Extract the (x, y) coordinate from the center of the cell holding the provided text.  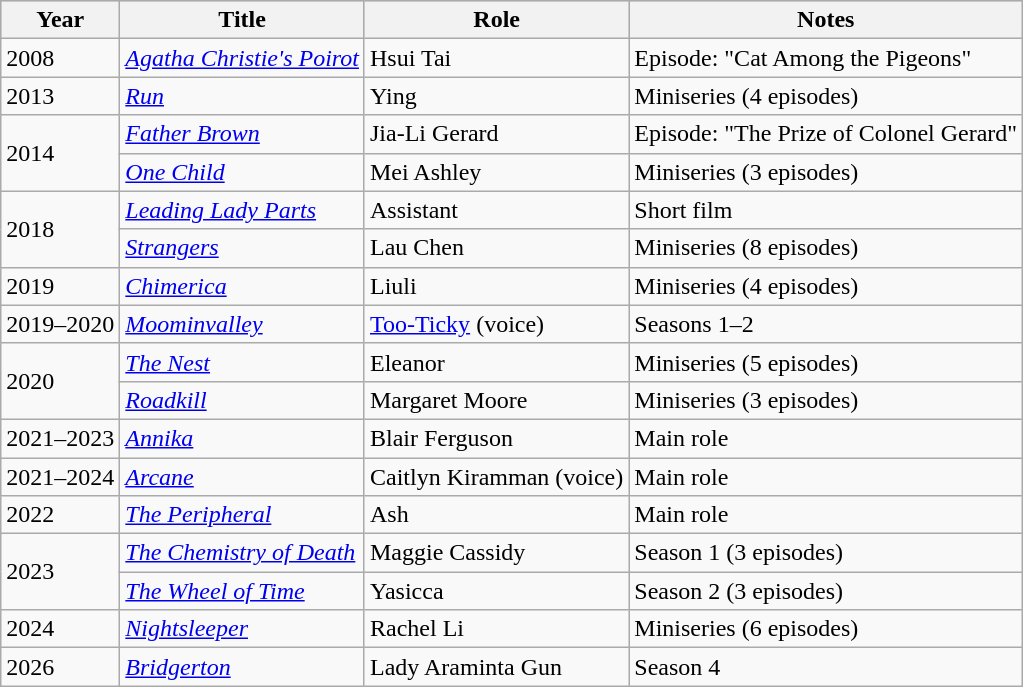
2026 (60, 667)
Assistant (496, 210)
Ash (496, 515)
Year (60, 20)
Leading Lady Parts (242, 210)
Blair Ferguson (496, 438)
2020 (60, 381)
Episode: "The Prize of Colonel Gerard" (826, 134)
Nightsleeper (242, 629)
Agatha Christie's Poirot (242, 58)
One Child (242, 172)
The Peripheral (242, 515)
2021–2024 (60, 477)
Arcane (242, 477)
2008 (60, 58)
Too-Ticky (voice) (496, 324)
Season 2 (3 episodes) (826, 591)
2024 (60, 629)
Roadkill (242, 400)
Rachel Li (496, 629)
2023 (60, 572)
2019 (60, 286)
Margaret Moore (496, 400)
Bridgerton (242, 667)
Hsui Tai (496, 58)
Annika (242, 438)
Short film (826, 210)
Strangers (242, 248)
2014 (60, 153)
Episode: "Cat Among the Pigeons" (826, 58)
The Wheel of Time (242, 591)
Liuli (496, 286)
Miniseries (8 episodes) (826, 248)
2022 (60, 515)
Chimerica (242, 286)
Seasons 1–2 (826, 324)
Miniseries (6 episodes) (826, 629)
Moominvalley (242, 324)
2019–2020 (60, 324)
Lady Araminta Gun (496, 667)
Season 4 (826, 667)
Father Brown (242, 134)
2013 (60, 96)
Ying (496, 96)
The Chemistry of Death (242, 553)
Run (242, 96)
Season 1 (3 episodes) (826, 553)
Lau Chen (496, 248)
Jia-Li Gerard (496, 134)
Notes (826, 20)
Mei Ashley (496, 172)
Role (496, 20)
2021–2023 (60, 438)
2018 (60, 229)
Eleanor (496, 362)
Yasicca (496, 591)
Title (242, 20)
Miniseries (5 episodes) (826, 362)
The Nest (242, 362)
Maggie Cassidy (496, 553)
Caitlyn Kiramman (voice) (496, 477)
